Extract the [x, y] coordinate from the center of the cell holding the provided text.  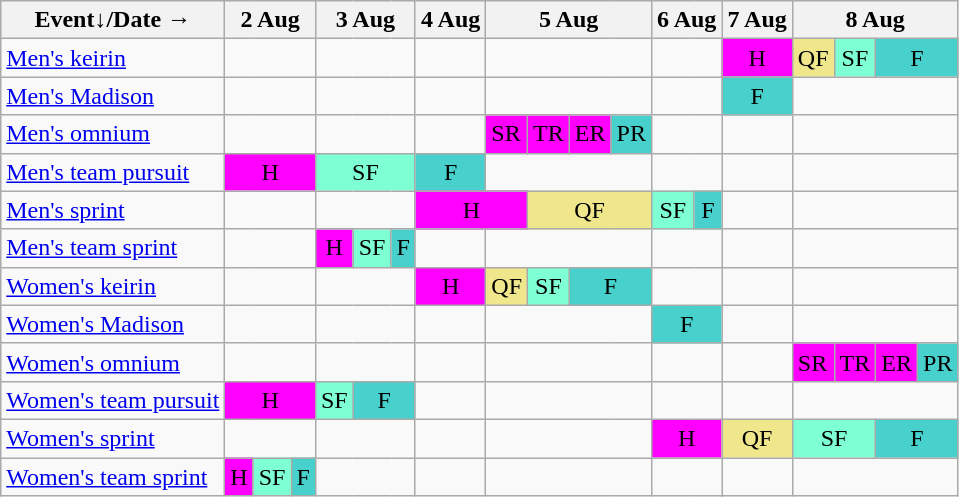
7 Aug [757, 20]
Men's omnium [113, 134]
Men's sprint [113, 210]
Women's sprint [113, 438]
4 Aug [450, 20]
Event↓/Date → [113, 20]
Women's team pursuit [113, 400]
Women's keirin [113, 286]
Men's team pursuit [113, 172]
Men's keirin [113, 58]
Women's omnium [113, 362]
Men's team sprint [113, 248]
Women's Madison [113, 324]
Women's team sprint [113, 477]
8 Aug [875, 20]
Men's Madison [113, 96]
6 Aug [686, 20]
5 Aug [569, 20]
3 Aug [365, 20]
2 Aug [270, 20]
